Pinpoint the cell where the given text exists, returning its [X, Y] midpoint coordinate. 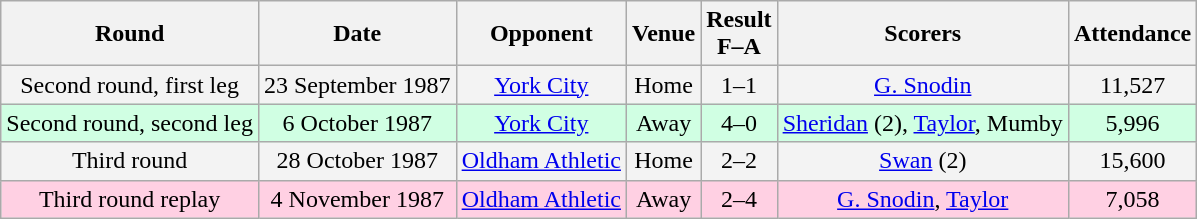
Attendance [1132, 34]
Venue [663, 34]
11,527 [1132, 85]
4–0 [739, 123]
23 September 1987 [357, 85]
2–2 [739, 161]
Date [357, 34]
G. Snodin, Taylor [922, 199]
Third round [130, 161]
Scorers [922, 34]
5,996 [1132, 123]
Sheridan (2), Taylor, Mumby [922, 123]
2–4 [739, 199]
4 November 1987 [357, 199]
Second round, first leg [130, 85]
Opponent [541, 34]
Second round, second leg [130, 123]
7,058 [1132, 199]
15,600 [1132, 161]
ResultF–A [739, 34]
G. Snodin [922, 85]
Swan (2) [922, 161]
6 October 1987 [357, 123]
28 October 1987 [357, 161]
Third round replay [130, 199]
1–1 [739, 85]
Round [130, 34]
